For the text-containing cell, return its midpoint in (X, Y) coordinate format. 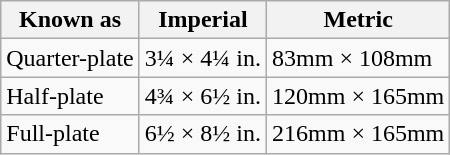
4¾ × 6½ in. (202, 96)
Imperial (202, 20)
Quarter-plate (70, 58)
Known as (70, 20)
120mm × 165mm (358, 96)
83mm × 108mm (358, 58)
Metric (358, 20)
Half-plate (70, 96)
Full-plate (70, 134)
3¼ × 4¼ in. (202, 58)
216mm × 165mm (358, 134)
6½ × 8½ in. (202, 134)
